Scan for the cell matching the given text and deliver its (X, Y) coordinate at center. 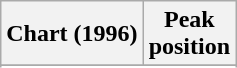
Peakposition (189, 34)
Chart (1996) (72, 34)
